Pinpoint the cell where the given text exists, returning its [X, Y] midpoint coordinate. 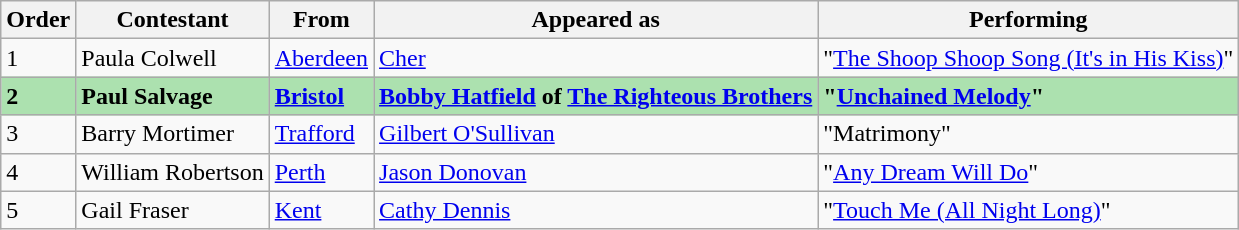
Bristol [321, 96]
Gilbert O'Sullivan [596, 134]
2 [38, 96]
Trafford [321, 134]
From [321, 20]
3 [38, 134]
"Touch Me (All Night Long)" [1028, 210]
Bobby Hatfield of The Righteous Brothers [596, 96]
Paul Salvage [172, 96]
"Matrimony" [1028, 134]
William Robertson [172, 172]
Performing [1028, 20]
Order [38, 20]
1 [38, 58]
Paula Colwell [172, 58]
"Any Dream Will Do" [1028, 172]
5 [38, 210]
4 [38, 172]
Barry Mortimer [172, 134]
"The Shoop Shoop Song (It's in His Kiss)" [1028, 58]
Contestant [172, 20]
Kent [321, 210]
Perth [321, 172]
"Unchained Melody" [1028, 96]
Aberdeen [321, 58]
Cathy Dennis [596, 210]
Jason Donovan [596, 172]
Gail Fraser [172, 210]
Appeared as [596, 20]
Cher [596, 58]
